Scan for the cell matching the given text and deliver its (x, y) coordinate at center. 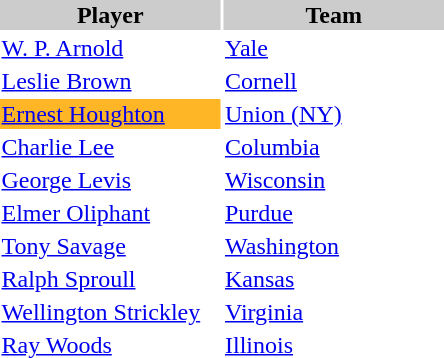
Union (NY) (334, 114)
Cornell (334, 81)
George Levis (110, 180)
Wellington Strickley (110, 312)
Kansas (334, 279)
Yale (334, 48)
Virginia (334, 312)
Washington (334, 246)
W. P. Arnold (110, 48)
Player (110, 15)
Ralph Sproull (110, 279)
Team (334, 15)
Leslie Brown (110, 81)
Columbia (334, 147)
Purdue (334, 213)
Charlie Lee (110, 147)
Ernest Houghton (110, 114)
Elmer Oliphant (110, 213)
Tony Savage (110, 246)
Wisconsin (334, 180)
